Capture the cell that displays the provided text and extract its [x, y] central coordinate. 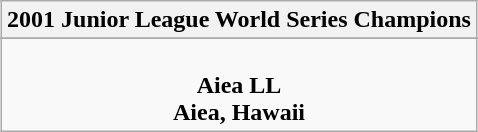
Aiea LLAiea, Hawaii [240, 85]
2001 Junior League World Series Champions [240, 20]
